Identify which cell holds the provided text, then report its [x, y] central coordinate. 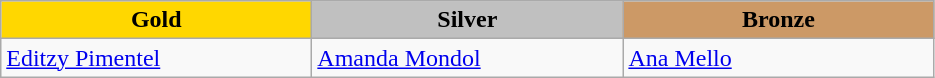
Amanda Mondol [468, 58]
Editzy Pimentel [156, 58]
Silver [468, 20]
Gold [156, 20]
Ana Mello [778, 58]
Bronze [778, 20]
